For the text-containing cell, return its midpoint in (X, Y) coordinate format. 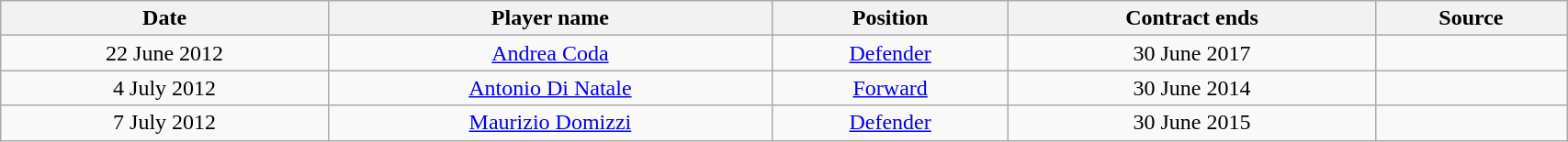
Position (889, 18)
30 June 2017 (1192, 53)
7 July 2012 (165, 123)
30 June 2015 (1192, 123)
30 June 2014 (1192, 88)
Andrea Coda (549, 53)
Antonio Di Natale (549, 88)
4 July 2012 (165, 88)
Player name (549, 18)
Maurizio Domizzi (549, 123)
Date (165, 18)
Source (1471, 18)
Forward (889, 88)
Contract ends (1192, 18)
22 June 2012 (165, 53)
